Output the [X, Y] coordinate of the center of the cell containing the given text.  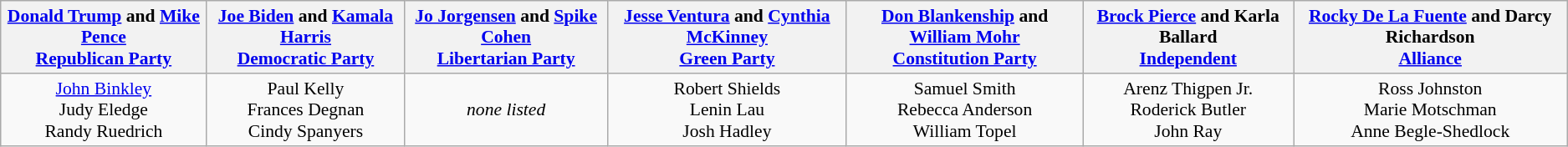
Robert ShieldsLenin LauJosh Hadley [727, 110]
Ross JohnstonMarie MotschmanAnne Begle-Shedlock [1430, 110]
Samuel SmithRebecca AndersonWilliam Topel [964, 110]
Joe Biden and Kamala HarrisDemocratic Party [306, 37]
Don Blankenship and William MohrConstitution Party [964, 37]
Jo Jorgensen and Spike CohenLibertarian Party [506, 37]
Jesse Ventura and Cynthia McKinneyGreen Party [727, 37]
Brock Pierce and Karla BallardIndependent [1188, 37]
John BinkleyJudy EledgeRandy Ruedrich [104, 110]
Donald Trump and Mike PenceRepublican Party [104, 37]
Paul KellyFrances DegnanCindy Spanyers [306, 110]
none listed [506, 110]
Arenz Thigpen Jr.Roderick ButlerJohn Ray [1188, 110]
Rocky De La Fuente and Darcy RichardsonAlliance [1430, 37]
